Scan for the cell matching the given text and deliver its (x, y) coordinate at center. 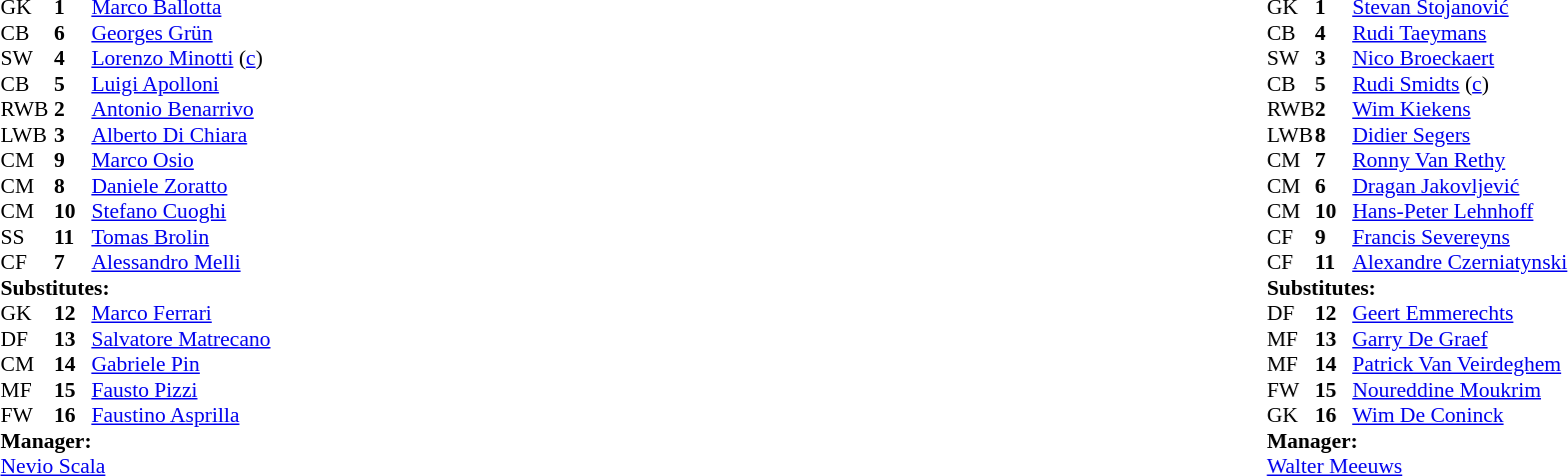
Fausto Pizzi (180, 390)
Alessandro Melli (180, 263)
Patrick Van Veirdeghem (1459, 365)
Noureddine Moukrim (1459, 390)
Marco Osio (180, 161)
Ronny Van Rethy (1459, 161)
Faustino Asprilla (180, 415)
Nico Broeckaert (1459, 59)
Geert Emmerechts (1459, 313)
SS (26, 237)
Salvatore Matrecano (180, 339)
Wim De Coninck (1459, 415)
Daniele Zoratto (180, 186)
Alberto Di Chiara (180, 135)
Marco Ferrari (180, 313)
Wim Kiekens (1459, 109)
Francis Severeyns (1459, 237)
Garry De Graef (1459, 339)
Dragan Jakovljević (1459, 186)
Luigi Apolloni (180, 84)
Georges Grün (180, 33)
Stefano Cuoghi (180, 211)
Rudi Smidts (c) (1459, 84)
Didier Segers (1459, 135)
Hans-Peter Lehnhoff (1459, 211)
Antonio Benarrivo (180, 109)
Alexandre Czerniatynski (1459, 263)
Lorenzo Minotti (c) (180, 59)
Tomas Brolin (180, 237)
Gabriele Pin (180, 365)
Rudi Taeymans (1459, 33)
